Return (X, Y) of the center of cell containing provided text 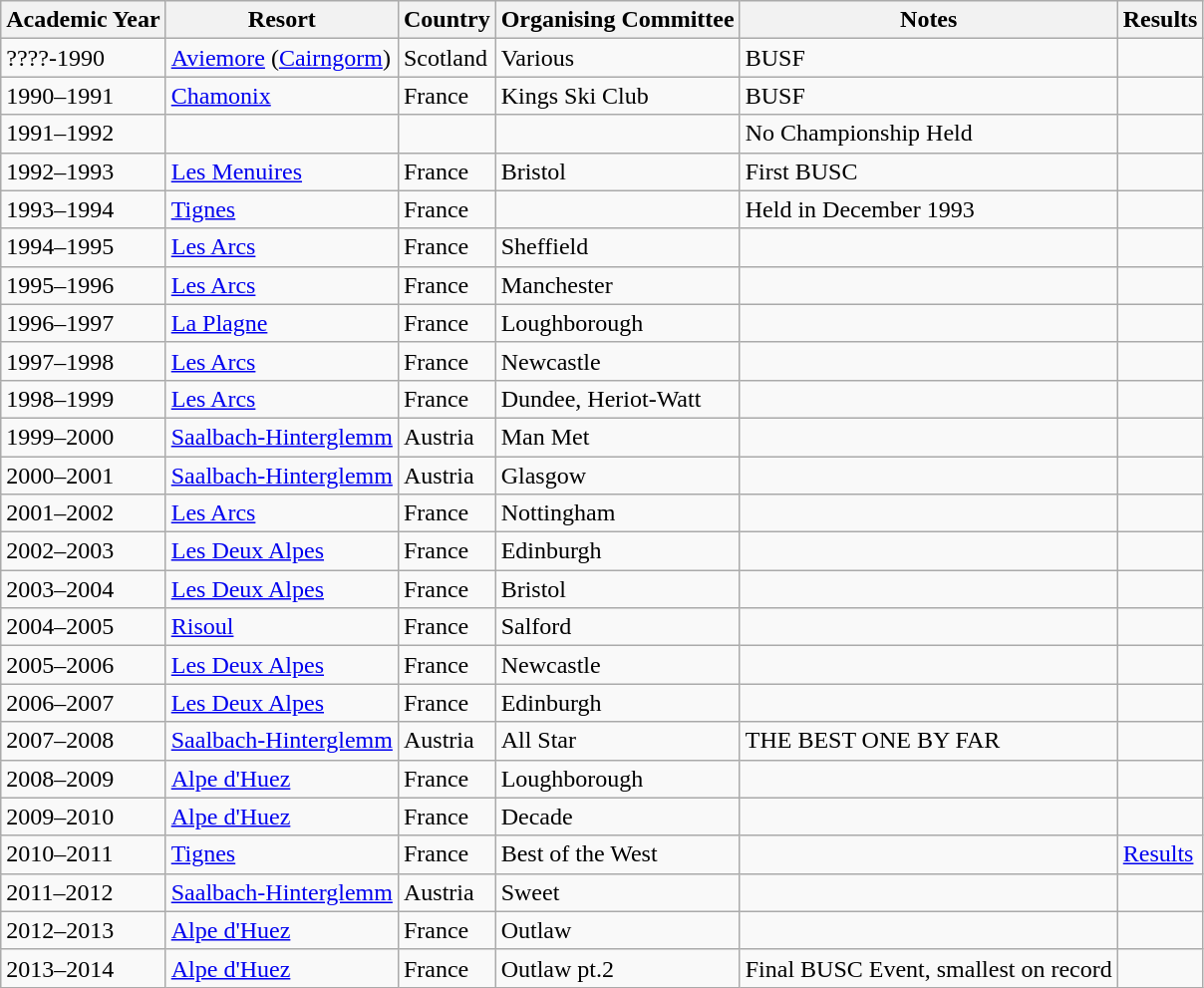
Risoul (281, 627)
Country (447, 20)
Outlaw (618, 930)
2005–2006 (84, 665)
1992–1993 (84, 171)
1997–1998 (84, 361)
2000–2001 (84, 476)
La Plagne (281, 323)
No Championship Held (929, 134)
Outlaw pt.2 (618, 968)
1994–1995 (84, 247)
Scotland (447, 58)
2009–2010 (84, 817)
????-1990 (84, 58)
Decade (618, 817)
1995–1996 (84, 285)
2006–2007 (84, 703)
2007–2008 (84, 741)
THE BEST ONE BY FAR (929, 741)
1998–1999 (84, 399)
1990–1991 (84, 96)
2010–2011 (84, 854)
1993–1994 (84, 209)
Salford (618, 627)
2011–2012 (84, 892)
Aviemore (Cairngorm) (281, 58)
Best of the West (618, 854)
Dundee, Heriot-Watt (618, 399)
Notes (929, 20)
Sweet (618, 892)
Les Menuires (281, 171)
1996–1997 (84, 323)
Resort (281, 20)
Academic Year (84, 20)
2002–2003 (84, 551)
Manchester (618, 285)
2012–2013 (84, 930)
2008–2009 (84, 779)
Various (618, 58)
Glasgow (618, 476)
2001–2002 (84, 513)
Held in December 1993 (929, 209)
All Star (618, 741)
Kings Ski Club (618, 96)
1999–2000 (84, 437)
Man Met (618, 437)
Final BUSC Event, smallest on record (929, 968)
2013–2014 (84, 968)
2004–2005 (84, 627)
1991–1992 (84, 134)
2003–2004 (84, 589)
Chamonix (281, 96)
Organising Committee (618, 20)
Nottingham (618, 513)
First BUSC (929, 171)
Sheffield (618, 247)
